Locate the cell with the specified text and output its (x, y) center coordinate. 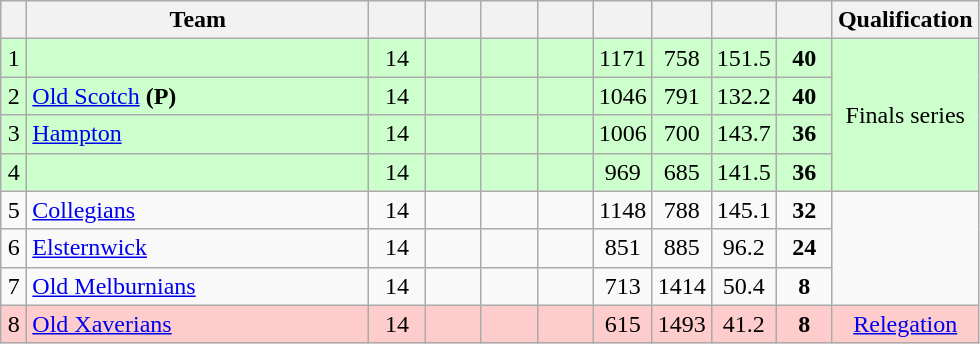
Qualification (905, 20)
3 (14, 134)
615 (622, 324)
32 (804, 210)
1006 (622, 134)
851 (622, 248)
713 (622, 286)
5 (14, 210)
791 (682, 96)
Old Xaverians (198, 324)
141.5 (744, 172)
96.2 (744, 248)
1493 (682, 324)
Old Melburnians (198, 286)
2 (14, 96)
1414 (682, 286)
143.7 (744, 134)
50.4 (744, 286)
Elsternwick (198, 248)
7 (14, 286)
885 (682, 248)
758 (682, 58)
Hampton (198, 134)
700 (682, 134)
969 (622, 172)
1148 (622, 210)
145.1 (744, 210)
132.2 (744, 96)
4 (14, 172)
Team (198, 20)
151.5 (744, 58)
1046 (622, 96)
Finals series (905, 115)
41.2 (744, 324)
Collegians (198, 210)
6 (14, 248)
24 (804, 248)
1171 (622, 58)
788 (682, 210)
Old Scotch (P) (198, 96)
1 (14, 58)
Relegation (905, 324)
685 (682, 172)
